From the cell containing the given text, extract its center point as (X, Y) coordinate. 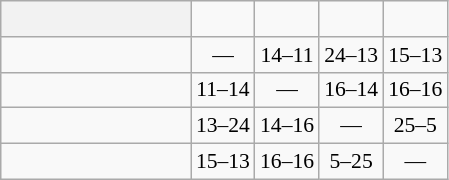
5–25 (351, 162)
24–13 (351, 55)
11–14 (223, 90)
25–5 (415, 126)
14–16 (287, 126)
16–14 (351, 90)
13–24 (223, 126)
14–11 (287, 55)
